Search for the cell housing the specified text and yield its [X, Y] center coordinate. 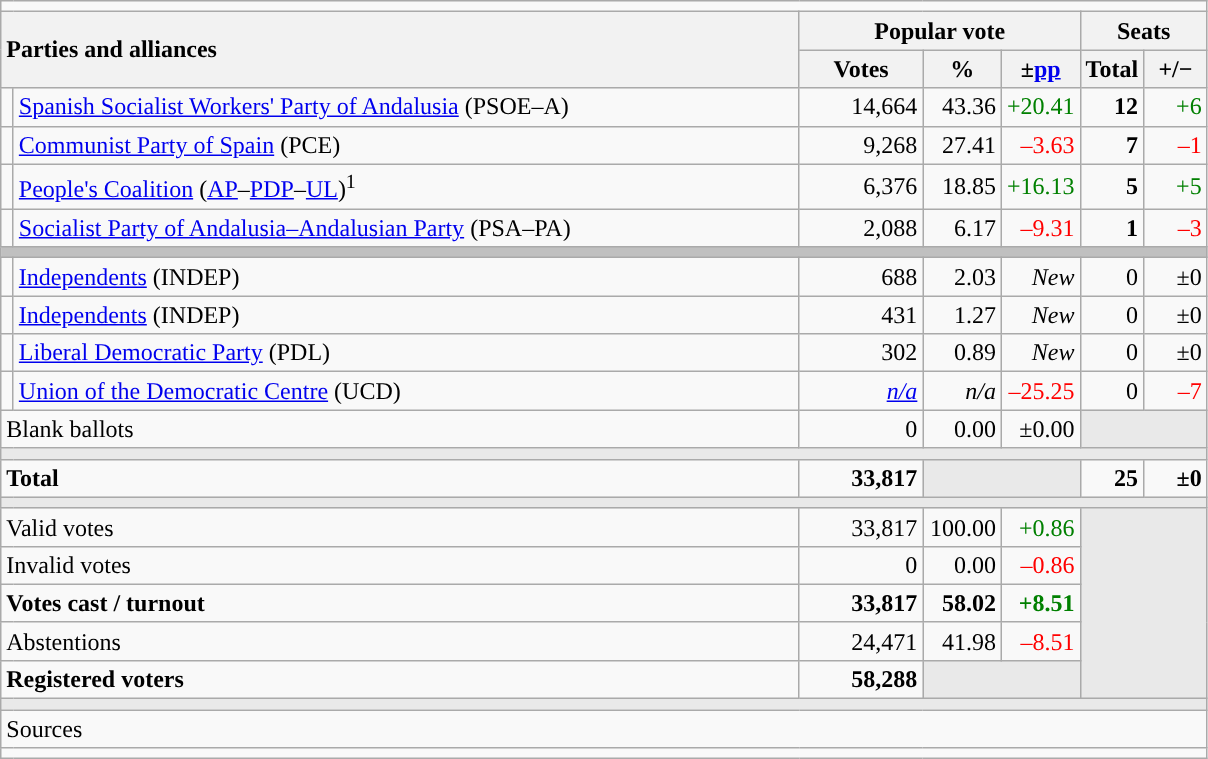
Spanish Socialist Workers' Party of Andalusia (PSOE–A) [406, 107]
±pp [1040, 69]
±0.00 [1040, 429]
+16.13 [1040, 186]
Communist Party of Spain (PCE) [406, 145]
27.41 [962, 145]
–3.63 [1040, 145]
+8.51 [1040, 603]
% [962, 69]
+/− [1176, 69]
–9.31 [1040, 228]
–25.25 [1040, 391]
14,664 [861, 107]
People's Coalition (AP–PDP–UL)1 [406, 186]
24,471 [861, 641]
25 [1112, 478]
+5 [1176, 186]
1.27 [962, 315]
302 [861, 353]
Invalid votes [400, 565]
Votes cast / turnout [400, 603]
Abstentions [400, 641]
–0.86 [1040, 565]
12 [1112, 107]
6.17 [962, 228]
Registered voters [400, 679]
2.03 [962, 277]
Socialist Party of Andalusia–Andalusian Party (PSA–PA) [406, 228]
Blank ballots [400, 429]
Union of the Democratic Centre (UCD) [406, 391]
Popular vote [940, 31]
+6 [1176, 107]
1 [1112, 228]
Votes [861, 69]
688 [861, 277]
Liberal Democratic Party (PDL) [406, 353]
Sources [604, 729]
18.85 [962, 186]
58,288 [861, 679]
2,088 [861, 228]
+0.86 [1040, 527]
0.89 [962, 353]
–3 [1176, 228]
431 [861, 315]
–7 [1176, 391]
Valid votes [400, 527]
5 [1112, 186]
–8.51 [1040, 641]
7 [1112, 145]
Parties and alliances [400, 50]
58.02 [962, 603]
–1 [1176, 145]
43.36 [962, 107]
41.98 [962, 641]
6,376 [861, 186]
100.00 [962, 527]
Seats [1144, 31]
9,268 [861, 145]
+20.41 [1040, 107]
